Output the [X, Y] coordinate of the center of the cell containing the given text.  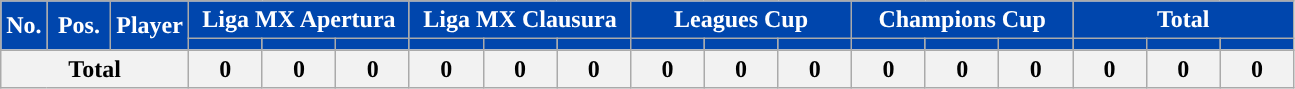
Liga MX Clausura [520, 20]
Leagues Cup [742, 20]
No. [24, 26]
Player [150, 26]
Pos. [79, 26]
Liga MX Apertura [298, 20]
Champions Cup [962, 20]
